Search for the cell housing the specified text and yield its [X, Y] center coordinate. 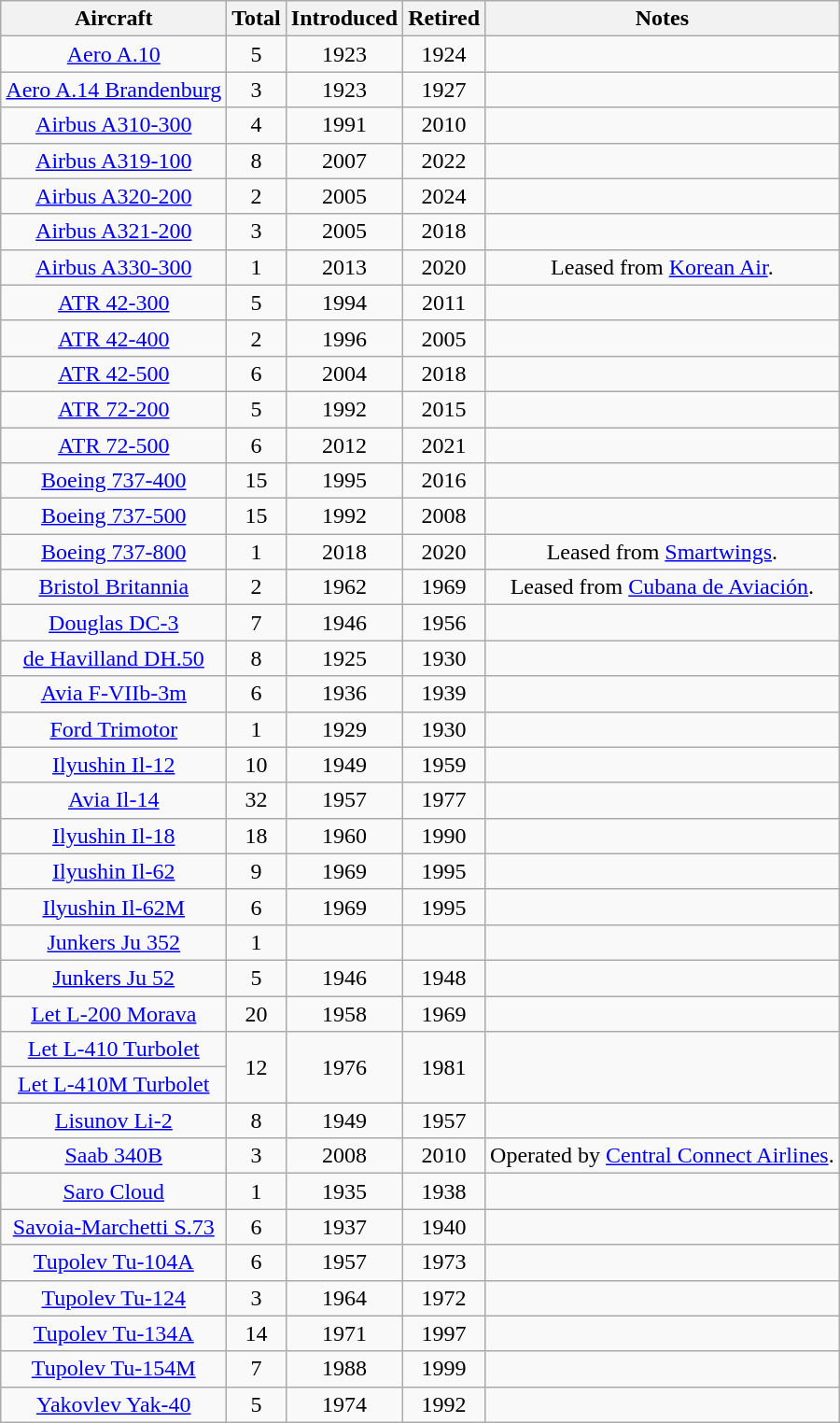
32 [257, 800]
2021 [444, 445]
1994 [343, 303]
ATR 42-400 [114, 338]
Tupolev Tu-134A [114, 1333]
Let L-410 Turbolet [114, 1050]
Leased from Korean Air. [663, 267]
ATR 42-300 [114, 303]
1971 [343, 1333]
Airbus A321-200 [114, 232]
1997 [444, 1333]
1936 [343, 694]
2016 [444, 481]
Junkers Ju 52 [114, 978]
Let L-410M Turbolet [114, 1085]
1972 [444, 1298]
Airbus A319-100 [114, 161]
2022 [444, 161]
1924 [444, 54]
ATR 42-500 [114, 373]
2004 [343, 373]
Ford Trimotor [114, 729]
14 [257, 1333]
1973 [444, 1262]
Yakovlev Yak-40 [114, 1404]
1996 [343, 338]
10 [257, 765]
1938 [444, 1191]
Douglas DC-3 [114, 623]
1937 [343, 1227]
20 [257, 1013]
1939 [444, 694]
2011 [444, 303]
ATR 72-500 [114, 445]
1976 [343, 1067]
1964 [343, 1298]
12 [257, 1067]
1990 [444, 836]
Airbus A310-300 [114, 125]
Ilyushin Il-12 [114, 765]
Tupolev Tu-124 [114, 1298]
Bristol Britannia [114, 587]
Leased from Cubana de Aviación. [663, 587]
1960 [343, 836]
9 [257, 871]
Airbus A320-200 [114, 196]
1929 [343, 729]
1959 [444, 765]
Introduced [343, 19]
Operated by Central Connect Airlines. [663, 1156]
Lisunov Li-2 [114, 1120]
Junkers Ju 352 [114, 942]
de Havilland DH.50 [114, 658]
2015 [444, 409]
1958 [343, 1013]
4 [257, 125]
Avia F-VIIb-3m [114, 694]
2013 [343, 267]
Let L-200 Morava [114, 1013]
Aircraft [114, 19]
1977 [444, 800]
Airbus A330-300 [114, 267]
2012 [343, 445]
Notes [663, 19]
1925 [343, 658]
Aero A.10 [114, 54]
Total [257, 19]
1927 [444, 90]
Boeing 737-500 [114, 516]
Ilyushin Il-18 [114, 836]
1962 [343, 587]
ATR 72-200 [114, 409]
2007 [343, 161]
1935 [343, 1191]
Tupolev Tu-154M [114, 1369]
Saro Cloud [114, 1191]
1974 [343, 1404]
Boeing 737-400 [114, 481]
1948 [444, 978]
2024 [444, 196]
Savoia-Marchetti S.73 [114, 1227]
1981 [444, 1067]
1940 [444, 1227]
Avia Il-14 [114, 800]
Ilyushin Il-62 [114, 871]
Retired [444, 19]
Aero A.14 Brandenburg [114, 90]
1999 [444, 1369]
Saab 340B [114, 1156]
1956 [444, 623]
18 [257, 836]
Leased from Smartwings. [663, 552]
1988 [343, 1369]
1991 [343, 125]
Boeing 737-800 [114, 552]
Tupolev Tu-104A [114, 1262]
Ilyushin Il-62M [114, 907]
